For the text-containing cell, return its midpoint in [X, Y] coordinate format. 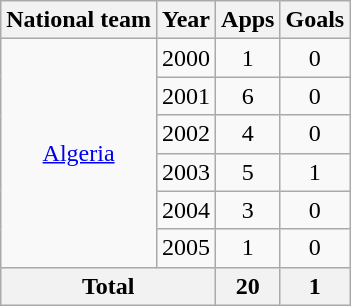
4 [248, 134]
6 [248, 96]
2004 [186, 210]
Year [186, 20]
5 [248, 172]
2002 [186, 134]
2001 [186, 96]
2000 [186, 58]
3 [248, 210]
2003 [186, 172]
Goals [315, 20]
Apps [248, 20]
20 [248, 286]
National team [79, 20]
Total [108, 286]
Algeria [79, 153]
2005 [186, 248]
